For the text-containing cell, return its midpoint in (x, y) coordinate format. 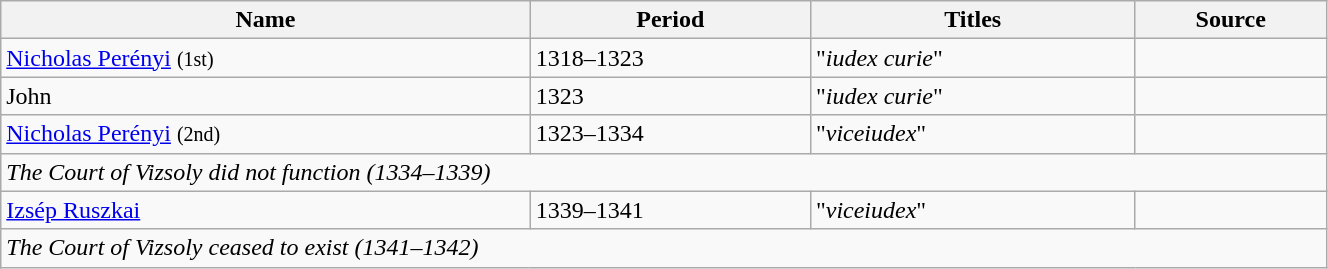
The Court of Vizsoly ceased to exist (1341–1342) (664, 248)
Name (266, 20)
1318–1323 (670, 58)
Titles (972, 20)
Source (1230, 20)
1339–1341 (670, 210)
1323–1334 (670, 134)
Period (670, 20)
John (266, 96)
Izsép Ruszkai (266, 210)
Nicholas Perényi (2nd) (266, 134)
The Court of Vizsoly did not function (1334–1339) (664, 172)
1323 (670, 96)
Nicholas Perényi (1st) (266, 58)
